Identify which cell holds the provided text, then report its [X, Y] central coordinate. 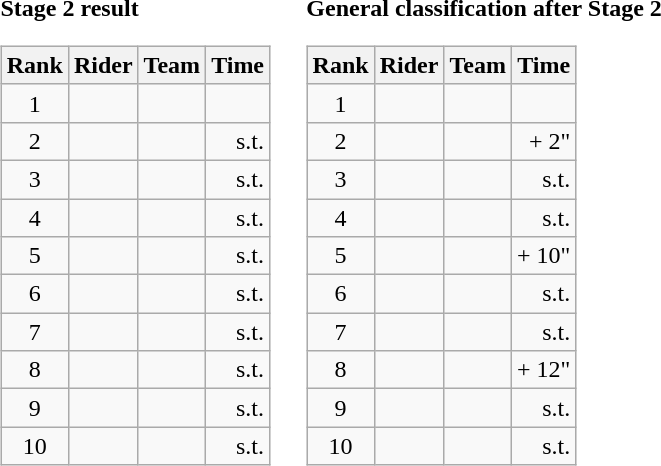
+ 10" [543, 256]
+ 2" [543, 141]
+ 12" [543, 370]
